Detect which cell encompasses the target text, then output its (x, y) center coordinate. 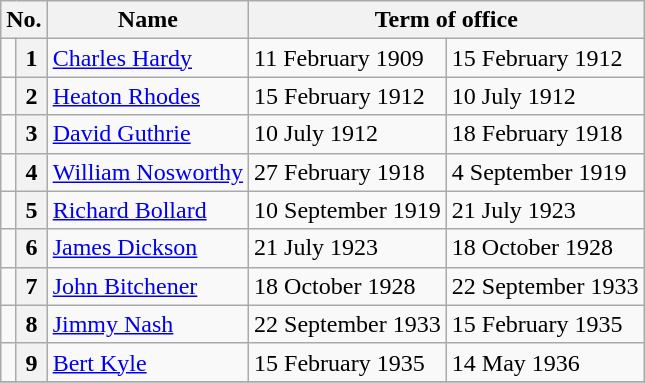
Term of office (446, 20)
Charles Hardy (148, 58)
Richard Bollard (148, 210)
27 February 1918 (348, 172)
11 February 1909 (348, 58)
18 February 1918 (545, 134)
William Nosworthy (148, 172)
7 (32, 286)
1 (32, 58)
Jimmy Nash (148, 324)
10 September 1919 (348, 210)
Heaton Rhodes (148, 96)
4 (32, 172)
David Guthrie (148, 134)
5 (32, 210)
2 (32, 96)
9 (32, 362)
John Bitchener (148, 286)
6 (32, 248)
No. (24, 20)
Name (148, 20)
Bert Kyle (148, 362)
James Dickson (148, 248)
14 May 1936 (545, 362)
4 September 1919 (545, 172)
3 (32, 134)
8 (32, 324)
